Identify which cell holds the provided text, then report its (x, y) central coordinate. 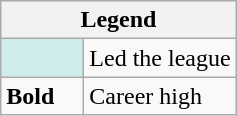
Led the league (160, 58)
Career high (160, 96)
Legend (118, 20)
Bold (42, 96)
